Output the [X, Y] coordinate of the center of the cell containing the given text.  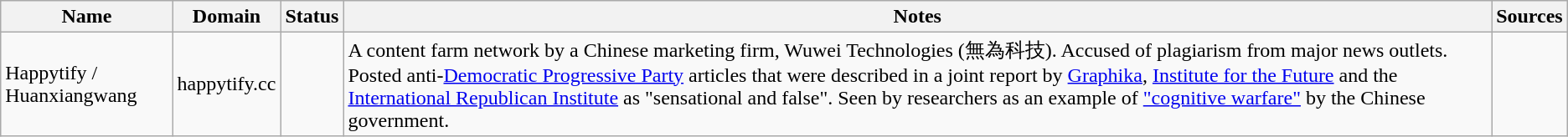
Domain [226, 17]
Notes [918, 17]
Name [87, 17]
Happytify / Huanxiangwang [87, 84]
Status [312, 17]
Sources [1529, 17]
happytify.cc [226, 84]
